Output the [X, Y] coordinate of the center of the cell containing the given text.  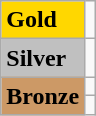
Gold [43, 20]
Silver [43, 58]
Bronze [43, 96]
